Scan for the cell matching the given text and deliver its (x, y) coordinate at center. 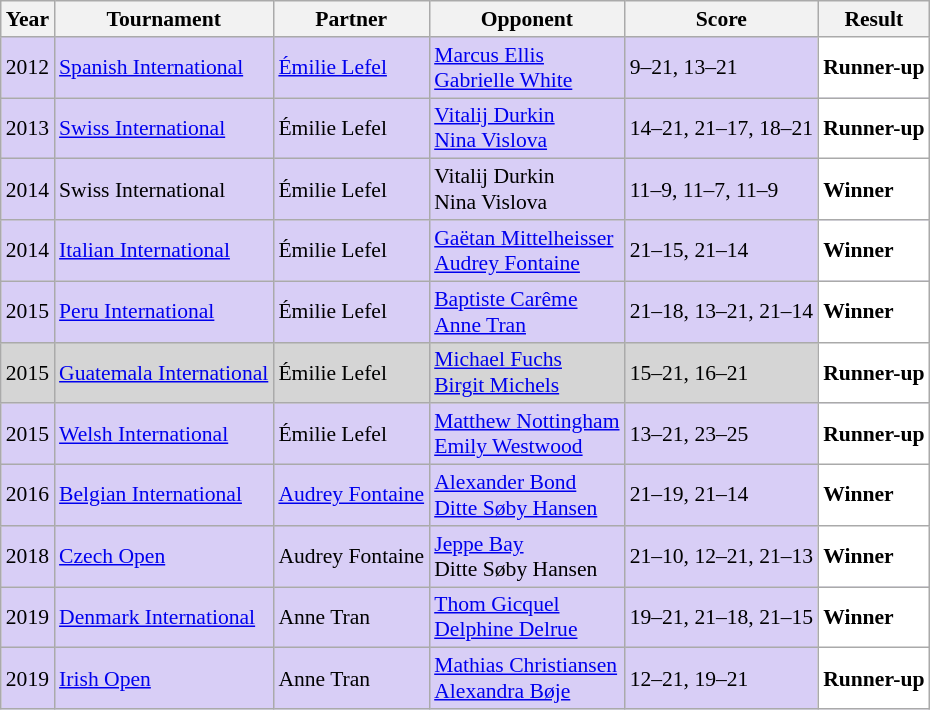
Czech Open (164, 556)
Alexander Bond Ditte Søby Hansen (526, 496)
Irish Open (164, 678)
Opponent (526, 19)
13–21, 23–25 (722, 434)
Peru International (164, 312)
Result (874, 19)
21–19, 21–14 (722, 496)
12–21, 19–21 (722, 678)
Jeppe Bay Ditte Søby Hansen (526, 556)
21–18, 13–21, 21–14 (722, 312)
Italian International (164, 250)
Mathias Christiansen Alexandra Bøje (526, 678)
11–9, 11–7, 11–9 (722, 190)
Welsh International (164, 434)
19–21, 21–18, 21–15 (722, 618)
21–15, 21–14 (722, 250)
Year (28, 19)
9–21, 13–21 (722, 68)
21–10, 12–21, 21–13 (722, 556)
Matthew Nottingham Emily Westwood (526, 434)
Thom Gicquel Delphine Delrue (526, 618)
2012 (28, 68)
Michael Fuchs Birgit Michels (526, 372)
Belgian International (164, 496)
Partner (351, 19)
Marcus Ellis Gabrielle White (526, 68)
Score (722, 19)
Spanish International (164, 68)
Guatemala International (164, 372)
2013 (28, 128)
2016 (28, 496)
2018 (28, 556)
Denmark International (164, 618)
14–21, 21–17, 18–21 (722, 128)
Gaëtan Mittelheisser Audrey Fontaine (526, 250)
Baptiste Carême Anne Tran (526, 312)
15–21, 16–21 (722, 372)
Tournament (164, 19)
